Locate the cell with the specified text and output its [X, Y] center coordinate. 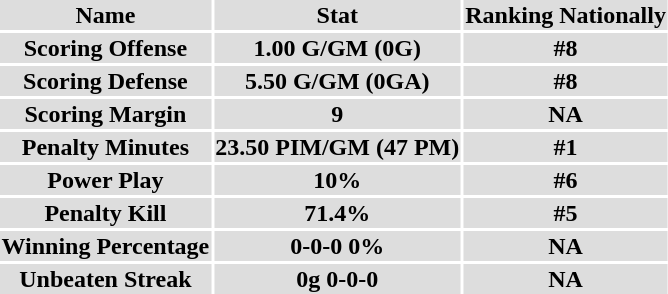
Penalty Minutes [106, 147]
Power Play [106, 180]
1.00 G/GM (0G) [338, 48]
Scoring Offense [106, 48]
Scoring Margin [106, 114]
Scoring Defense [106, 81]
Penalty Kill [106, 213]
#5 [566, 213]
Name [106, 15]
9 [338, 114]
5.50 G/GM (0GA) [338, 81]
#6 [566, 180]
Winning Percentage [106, 246]
0g 0-0-0 [338, 279]
#1 [566, 147]
Unbeaten Streak [106, 279]
23.50 PIM/GM (47 PM) [338, 147]
Stat [338, 15]
0-0-0 0% [338, 246]
71.4% [338, 213]
10% [338, 180]
Ranking Nationally [566, 15]
